Determine the [X, Y] coordinate at the center of the cell enclosing the given text.  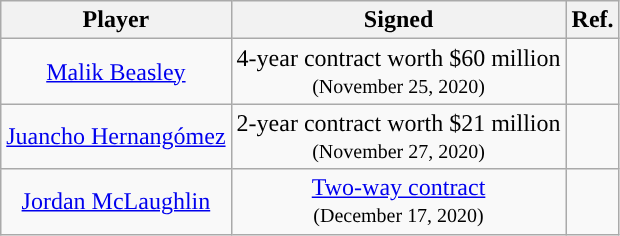
Ref. [592, 20]
Juancho Hernangómez [116, 136]
2-year contract worth $21 million(November 27, 2020) [398, 136]
4-year contract worth $60 million(November 25, 2020) [398, 72]
Jordan McLaughlin [116, 202]
Signed [398, 20]
Malik Beasley [116, 72]
Player [116, 20]
Two-way contract(December 17, 2020) [398, 202]
